Extract the [x, y] coordinate from the center of the cell holding the provided text.  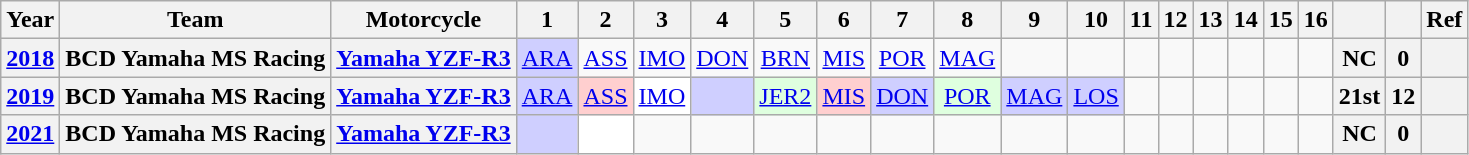
9 [1034, 20]
Year [30, 20]
1 [547, 20]
JER2 [786, 96]
15 [1280, 20]
5 [786, 20]
BRN [786, 58]
2 [606, 20]
7 [902, 20]
2019 [30, 96]
21st [1359, 96]
8 [968, 20]
LOS [1096, 96]
11 [1141, 20]
3 [662, 20]
2018 [30, 58]
2021 [30, 134]
16 [1316, 20]
Motorcycle [424, 20]
14 [1246, 20]
13 [1210, 20]
4 [722, 20]
6 [844, 20]
10 [1096, 20]
Ref [1444, 20]
Team [196, 20]
